Search for the cell housing the specified text and yield its [x, y] center coordinate. 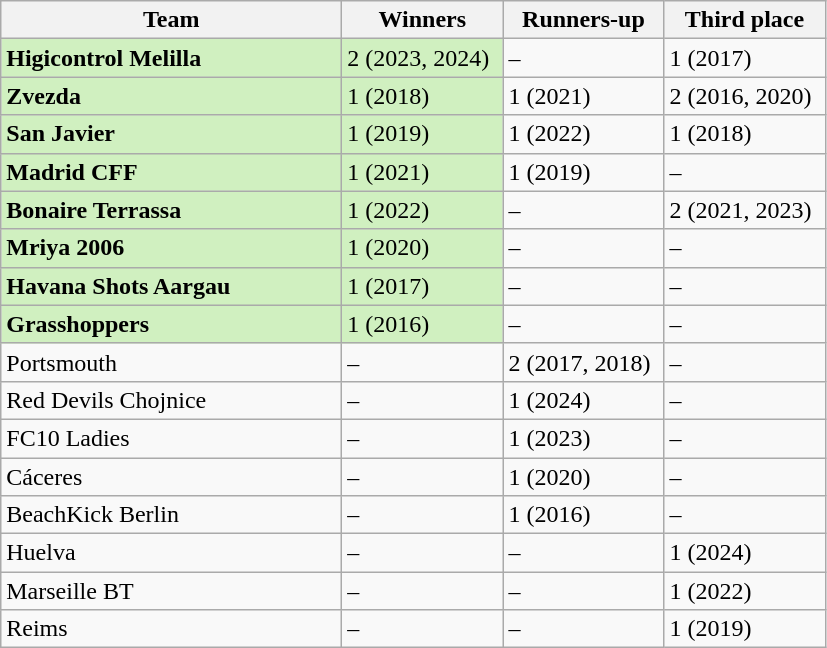
Marseille BT [172, 591]
2 (2021, 2023) [744, 210]
Cáceres [172, 477]
2 (2017, 2018) [584, 362]
Bonaire Terrassa [172, 210]
Grasshoppers [172, 324]
Red Devils Chojnice [172, 400]
San Javier [172, 134]
Runners-up [584, 20]
Zvezda [172, 96]
Winners [422, 20]
Madrid CFF [172, 172]
Huelva [172, 553]
Mriya 2006 [172, 248]
FC10 Ladies [172, 438]
1 (2023) [584, 438]
Portsmouth [172, 362]
BeachKick Berlin [172, 515]
Havana Shots Aargau [172, 286]
Team [172, 20]
Third place [744, 20]
Reims [172, 629]
2 (2023, 2024) [422, 58]
2 (2016, 2020) [744, 96]
Higicontrol Melilla [172, 58]
